Pinpoint the cell where the given text exists, returning its (x, y) midpoint coordinate. 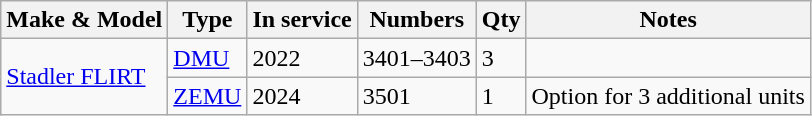
2022 (302, 58)
3401–3403 (416, 58)
2024 (302, 96)
Type (208, 20)
ZEMU (208, 96)
Qty (501, 20)
Stadler FLIRT (84, 77)
DMU (208, 58)
Notes (668, 20)
Make & Model (84, 20)
1 (501, 96)
In service (302, 20)
Numbers (416, 20)
3 (501, 58)
Option for 3 additional units (668, 96)
3501 (416, 96)
